Locate the cell with the specified text and output its (x, y) center coordinate. 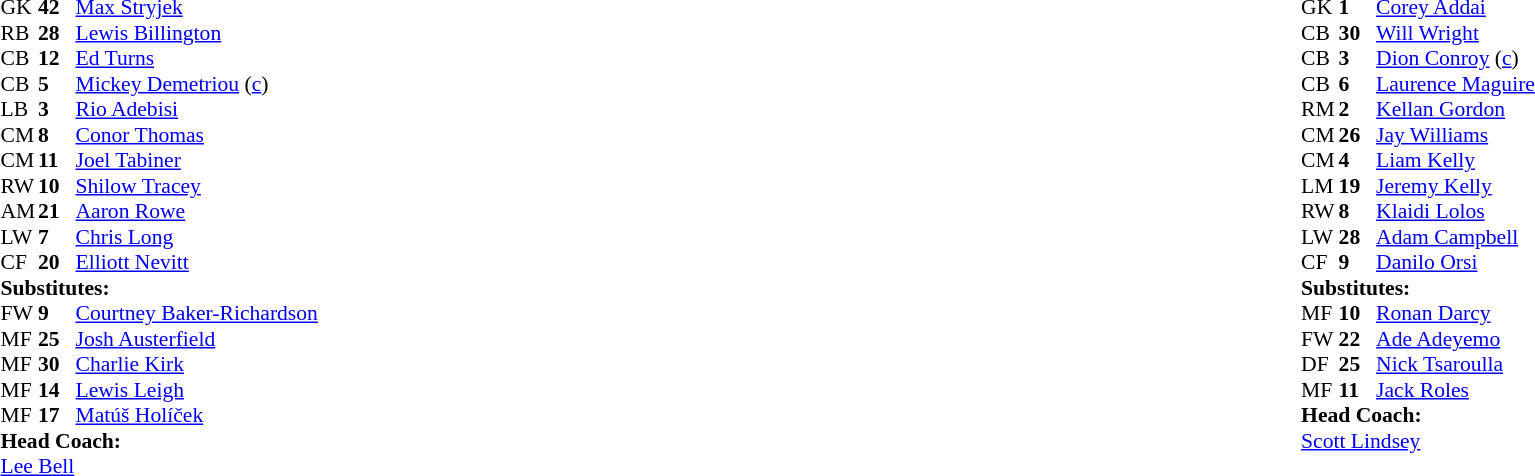
Scott Lindsey (1418, 441)
LB (19, 109)
Adam Campbell (1456, 237)
Liam Kelly (1456, 161)
Dion Conroy (c) (1456, 59)
Conor Thomas (197, 135)
7 (57, 237)
22 (1358, 339)
Jeremy Kelly (1456, 186)
2 (1358, 109)
21 (57, 211)
Laurence Maguire (1456, 84)
6 (1358, 84)
RM (1320, 109)
Matúš Holíček (197, 415)
Ade Adeyemo (1456, 339)
Shilow Tracey (197, 186)
Charlie Kirk (197, 365)
Nick Tsaroulla (1456, 365)
Will Wright (1456, 33)
20 (57, 263)
Danilo Orsi (1456, 263)
Ed Turns (197, 59)
Lewis Billington (197, 33)
14 (57, 390)
Rio Adebisi (197, 109)
AM (19, 211)
Jack Roles (1456, 390)
Ronan Darcy (1456, 313)
Klaidi Lolos (1456, 211)
Elliott Nevitt (197, 263)
4 (1358, 161)
Jay Williams (1456, 135)
Lewis Leigh (197, 390)
RB (19, 33)
Kellan Gordon (1456, 109)
DF (1320, 365)
19 (1358, 186)
Chris Long (197, 237)
12 (57, 59)
17 (57, 415)
Mickey Demetriou (c) (197, 84)
Josh Austerfield (197, 339)
26 (1358, 135)
Joel Tabiner (197, 161)
5 (57, 84)
Courtney Baker-Richardson (197, 313)
Aaron Rowe (197, 211)
LM (1320, 186)
